Find where the given text appears and provide that cell's center as (X, Y) coordinate. 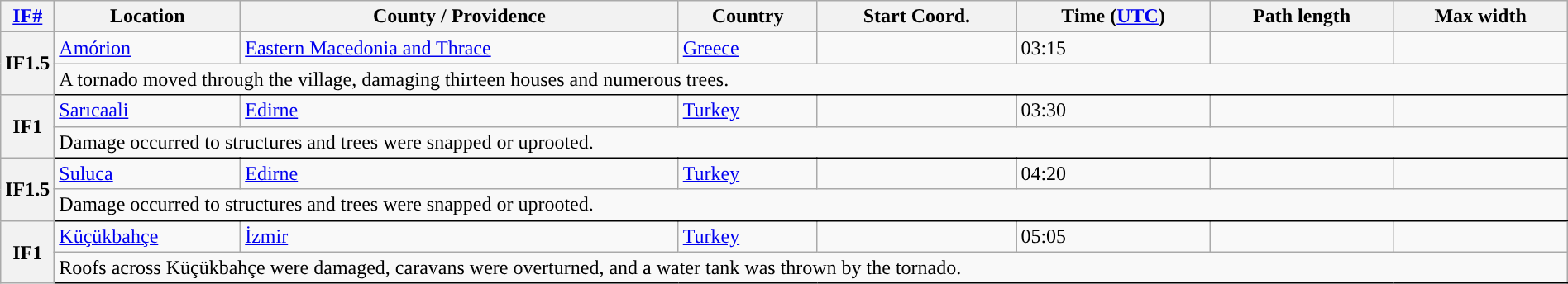
Eastern Macedonia and Thrace (460, 48)
Roofs across Küçükbahçe were damaged, caravans were overturned, and a water tank was thrown by the tornado. (810, 267)
04:20 (1113, 173)
Start Coord. (916, 17)
Max width (1480, 17)
Amórion (147, 48)
Time (UTC) (1113, 17)
Country (748, 17)
County / Providence (460, 17)
İzmir (460, 236)
Location (147, 17)
Sarıcaali (147, 111)
IF# (28, 17)
Greece (748, 48)
03:30 (1113, 111)
A tornado moved through the village, damaging thirteen houses and numerous trees. (810, 79)
Suluca (147, 173)
Küçükbahçe (147, 236)
Path length (1302, 17)
03:15 (1113, 48)
05:05 (1113, 236)
